For the text-containing cell, return its midpoint in [X, Y] coordinate format. 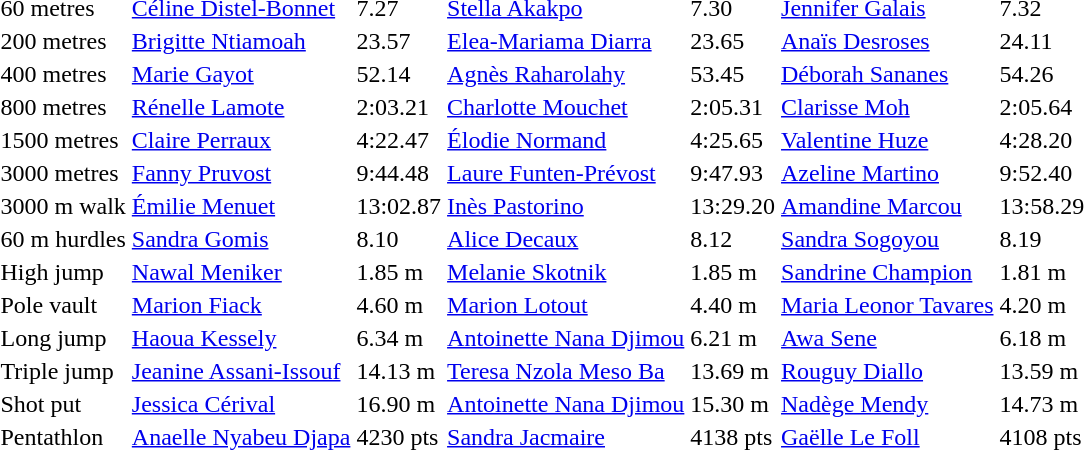
23.65 [733, 41]
Valentine Huze [888, 140]
52.14 [399, 74]
Rouguy Diallo [888, 371]
4.40 m [733, 305]
Jessica Cérival [241, 404]
53.45 [733, 74]
Sandra Gomis [241, 239]
23.57 [399, 41]
2:05.31 [733, 107]
Marion Fiack [241, 305]
Laure Funten-Prévost [566, 173]
13.69 m [733, 371]
Brigitte Ntiamoah [241, 41]
Teresa Nzola Meso Ba [566, 371]
Déborah Sananes [888, 74]
Azeline Martino [888, 173]
Fanny Pruvost [241, 173]
Nadège Mendy [888, 404]
9:47.93 [733, 173]
Charlotte Mouchet [566, 107]
Sandra Sogoyou [888, 239]
Rénelle Lamote [241, 107]
Claire Perraux [241, 140]
Inès Pastorino [566, 206]
Marie Gayot [241, 74]
Élodie Normand [566, 140]
13:29.20 [733, 206]
13:02.87 [399, 206]
Elea-Mariama Diarra [566, 41]
Clarisse Moh [888, 107]
8.12 [733, 239]
6.21 m [733, 338]
Sandrine Champion [888, 272]
4.60 m [399, 305]
6.34 m [399, 338]
4:25.65 [733, 140]
Marion Lotout [566, 305]
Maria Leonor Tavares [888, 305]
2:03.21 [399, 107]
Agnès Raharolahy [566, 74]
4:22.47 [399, 140]
14.13 m [399, 371]
Émilie Menuet [241, 206]
9:44.48 [399, 173]
Nawal Meniker [241, 272]
16.90 m [399, 404]
8.10 [399, 239]
Alice Decaux [566, 239]
Anaïs Desroses [888, 41]
Amandine Marcou [888, 206]
Jeanine Assani-Issouf [241, 371]
Haoua Kessely [241, 338]
15.30 m [733, 404]
Melanie Skotnik [566, 272]
Awa Sene [888, 338]
